Return the [x, y] coordinate for the center point of the cell that contains the specified text.  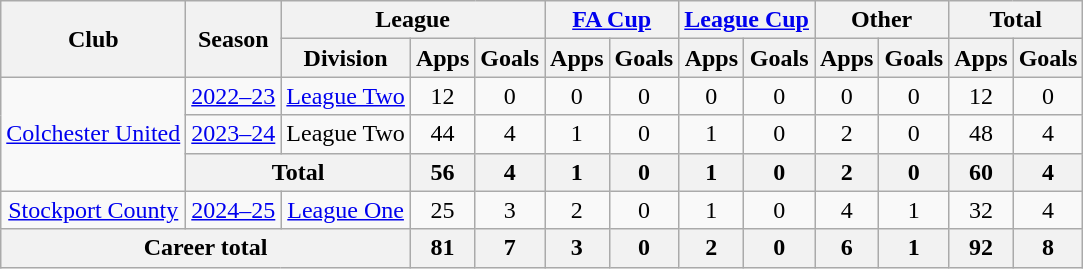
Club [94, 39]
Other [881, 20]
8 [1048, 248]
League One [346, 210]
92 [981, 248]
2023–24 [234, 134]
Career total [206, 248]
Season [234, 39]
2024–25 [234, 210]
48 [981, 134]
Stockport County [94, 210]
6 [846, 248]
Colchester United [94, 134]
7 [510, 248]
2022–23 [234, 96]
60 [981, 172]
32 [981, 210]
League Cup [747, 20]
25 [442, 210]
FA Cup [612, 20]
81 [442, 248]
56 [442, 172]
44 [442, 134]
Division [346, 58]
League [413, 20]
